Output the (X, Y) coordinate of the center of the cell containing the given text.  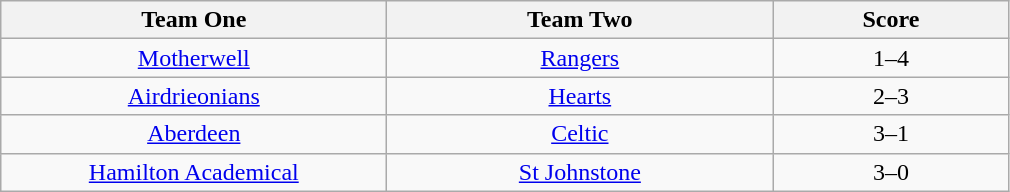
3–0 (891, 172)
Score (891, 20)
2–3 (891, 96)
Hamilton Academical (194, 172)
Celtic (580, 134)
Team One (194, 20)
Aberdeen (194, 134)
Airdrieonians (194, 96)
Rangers (580, 58)
1–4 (891, 58)
Hearts (580, 96)
3–1 (891, 134)
St Johnstone (580, 172)
Motherwell (194, 58)
Team Two (580, 20)
